Determine the (X, Y) coordinate at the center of the cell enclosing the given text.  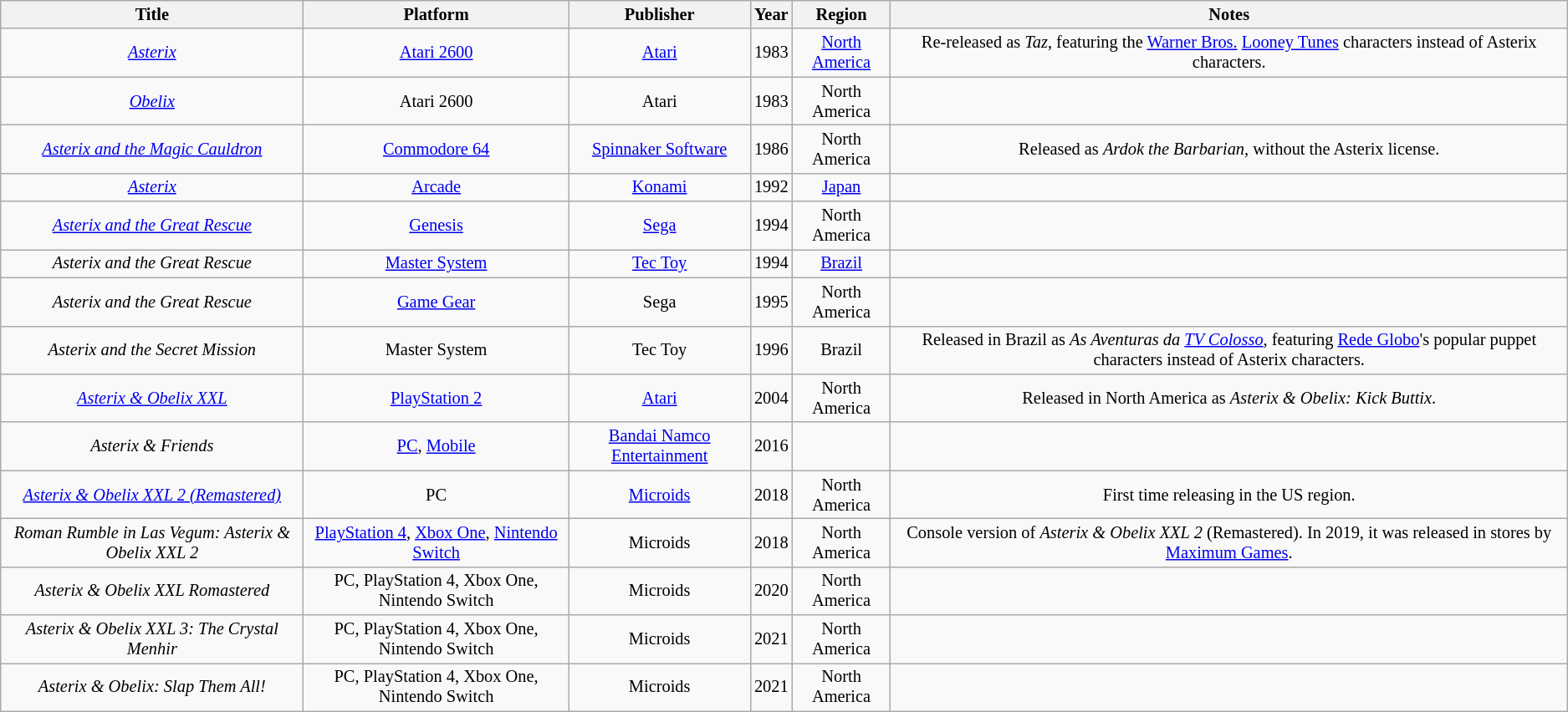
Released in Brazil as As Aventuras da TV Colosso, featuring Rede Globo's popular puppet characters instead of Asterix characters. (1229, 350)
2020 (771, 591)
Asterix and the Magic Cauldron (152, 149)
Asterix & Obelix XXL Romastered (152, 591)
Title (152, 14)
2016 (771, 446)
Region (841, 14)
Bandai Namco Entertainment (659, 446)
2004 (771, 398)
Asterix & Friends (152, 446)
PC (437, 495)
Asterix & Obelix: Slap Them All! (152, 687)
Released as Ardok the Barbarian, without the Asterix license. (1229, 149)
PlayStation 2 (437, 398)
1995 (771, 302)
Year (771, 14)
Obelix (152, 101)
Asterix & Obelix XXL 3: The Crystal Menhir (152, 639)
Spinnaker Software (659, 149)
Arcade (437, 187)
Publisher (659, 14)
Asterix & Obelix XXL (152, 398)
Roman Rumble in Las Vegum: Asterix & Obelix XXL 2 (152, 542)
Japan (841, 187)
1992 (771, 187)
PC, Mobile (437, 446)
Genesis (437, 226)
Re-released as Taz, featuring the Warner Bros. Looney Tunes characters instead of Asterix characters. (1229, 53)
PlayStation 4, Xbox One, Nintendo Switch (437, 542)
Konami (659, 187)
Notes (1229, 14)
Asterix & Obelix XXL 2 (Remastered) (152, 495)
Released in North America as Asterix & Obelix: Kick Buttix. (1229, 398)
Console version of Asterix & Obelix XXL 2 (Remastered). In 2019, it was released in stores by Maximum Games. (1229, 542)
Platform (437, 14)
Game Gear (437, 302)
1996 (771, 350)
Commodore 64 (437, 149)
1986 (771, 149)
First time releasing in the US region. (1229, 495)
Asterix and the Secret Mission (152, 350)
